Output the [x, y] coordinate of the center of the cell containing the given text.  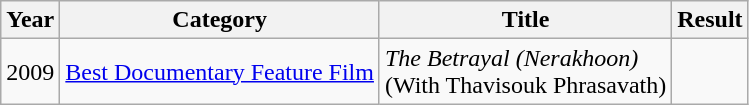
Result [710, 20]
Title [525, 20]
Best Documentary Feature Film [220, 72]
Year [30, 20]
2009 [30, 72]
The Betrayal (Nerakhoon)(With Thavisouk Phrasavath) [525, 72]
Category [220, 20]
